Find where the given text appears and provide that cell's center as [x, y] coordinate. 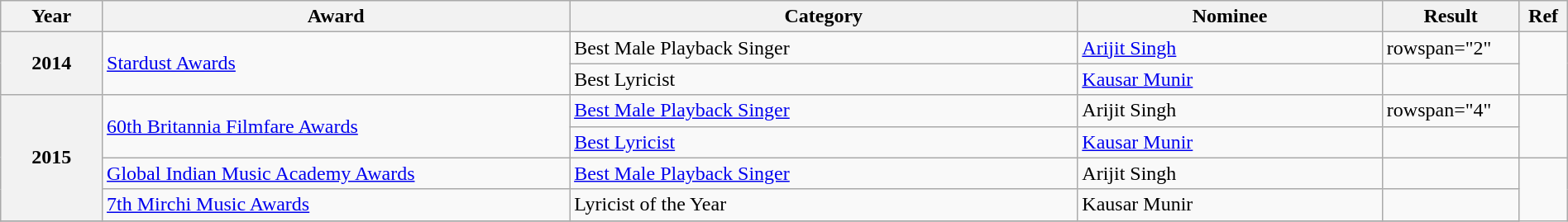
rowspan="2" [1451, 48]
2014 [51, 64]
Year [51, 17]
Lyricist of the Year [824, 205]
7th Mirchi Music Awards [336, 205]
Global Indian Music Academy Awards [336, 173]
Category [824, 17]
Result [1451, 17]
Ref [1543, 17]
2015 [51, 158]
Nominee [1230, 17]
Award [336, 17]
60th Britannia Filmfare Awards [336, 126]
Stardust Awards [336, 64]
rowspan="4" [1451, 111]
